Detect which cell encompasses the target text, then output its [x, y] center coordinate. 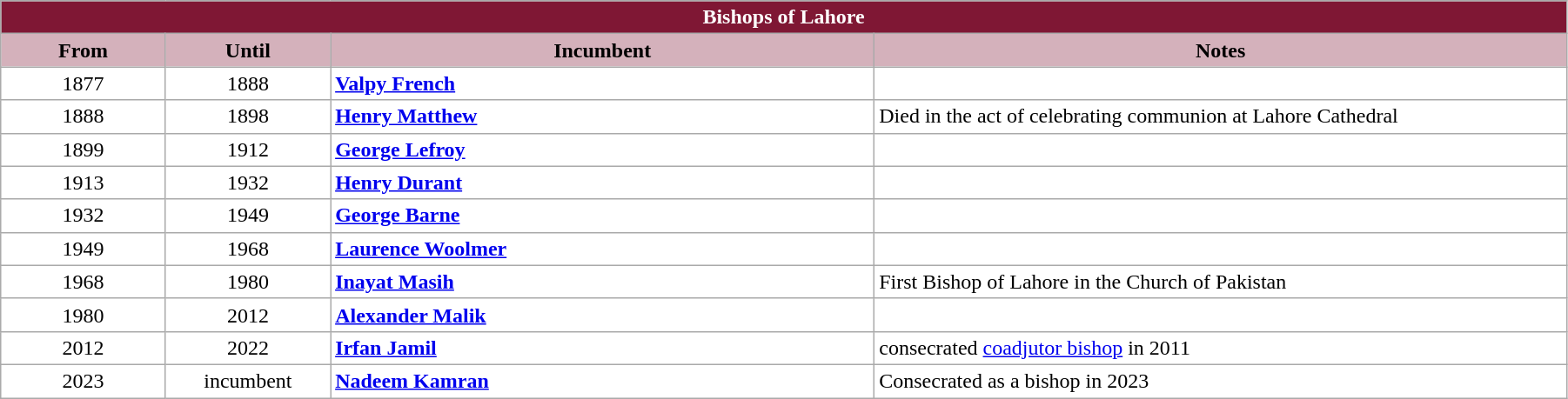
George Lefroy [602, 150]
Henry Matthew [602, 116]
Bishops of Lahore [784, 17]
Incumbent [602, 50]
2022 [247, 348]
Until [247, 50]
First Bishop of Lahore in the Church of Pakistan [1221, 282]
George Barne [602, 216]
1913 [84, 183]
Nadeem Kamran [602, 381]
Laurence Woolmer [602, 249]
consecrated coadjutor bishop in 2011 [1221, 348]
Henry Durant [602, 183]
1899 [84, 150]
2023 [84, 381]
Alexander Malik [602, 315]
incumbent [247, 381]
1898 [247, 116]
Consecrated as a bishop in 2023 [1221, 381]
Inayat Masih [602, 282]
1912 [247, 150]
Irfan Jamil [602, 348]
Died in the act of celebrating communion at Lahore Cathedral [1221, 116]
Valpy French [602, 83]
1877 [84, 83]
Notes [1221, 50]
From [84, 50]
